For the text-containing cell, return its midpoint in [X, Y] coordinate format. 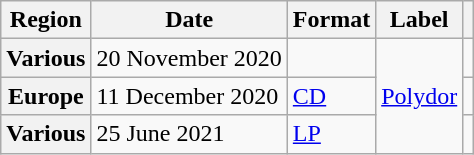
11 December 2020 [189, 96]
CD [331, 96]
Polydor [420, 96]
25 June 2021 [189, 134]
LP [331, 134]
Region [46, 20]
Format [331, 20]
Europe [46, 96]
20 November 2020 [189, 58]
Label [420, 20]
Date [189, 20]
